Return (x, y) of the center of cell containing provided text 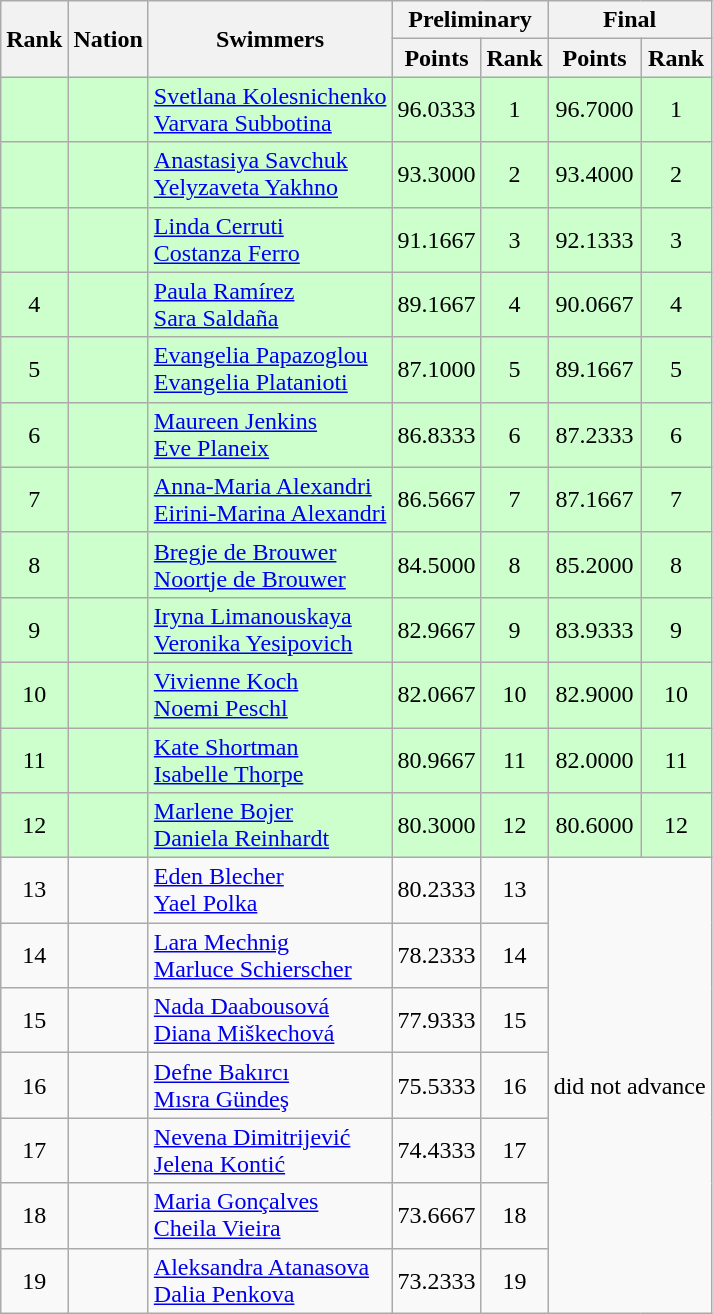
86.8333 (436, 434)
96.7000 (594, 110)
82.0667 (436, 694)
Eden BlecherYael Polka (270, 890)
73.2333 (436, 1280)
Aleksandra AtanasovaDalia Penkova (270, 1280)
Lara MechnigMarluce Schierscher (270, 956)
87.1000 (436, 370)
Paula RamírezSara Saldaña (270, 304)
96.0333 (436, 110)
Nada DaabousováDiana Miškechová (270, 1020)
Marlene BojerDaniela Reinhardt (270, 826)
Linda CerrutiCostanza Ferro (270, 240)
87.1667 (594, 500)
74.4333 (436, 1150)
82.9667 (436, 630)
73.6667 (436, 1216)
Defne BakırcıMısra Gündeş (270, 1086)
80.9667 (436, 760)
86.5667 (436, 500)
85.2000 (594, 564)
Anna-Maria AlexandriEirini-Marina Alexandri (270, 500)
did not advance (630, 1086)
93.4000 (594, 174)
Kate ShortmanIsabelle Thorpe (270, 760)
Preliminary (470, 20)
Nation (108, 39)
82.9000 (594, 694)
80.2333 (436, 890)
Nevena DimitrijevićJelena Kontić (270, 1150)
83.9333 (594, 630)
Iryna LimanouskayaVeronika Yesipovich (270, 630)
91.1667 (436, 240)
90.0667 (594, 304)
80.3000 (436, 826)
84.5000 (436, 564)
Final (630, 20)
Vivienne KochNoemi Peschl (270, 694)
Bregje de BrouwerNoortje de Brouwer (270, 564)
Anastasiya SavchukYelyzaveta Yakhno (270, 174)
Svetlana KolesnichenkoVarvara Subbotina (270, 110)
75.5333 (436, 1086)
93.3000 (436, 174)
92.1333 (594, 240)
Swimmers (270, 39)
78.2333 (436, 956)
Maureen JenkinsEve Planeix (270, 434)
80.6000 (594, 826)
87.2333 (594, 434)
82.0000 (594, 760)
77.9333 (436, 1020)
Maria GonçalvesCheila Vieira (270, 1216)
Evangelia PapazoglouEvangelia Platanioti (270, 370)
